Identify which cell holds the provided text, then report its (x, y) central coordinate. 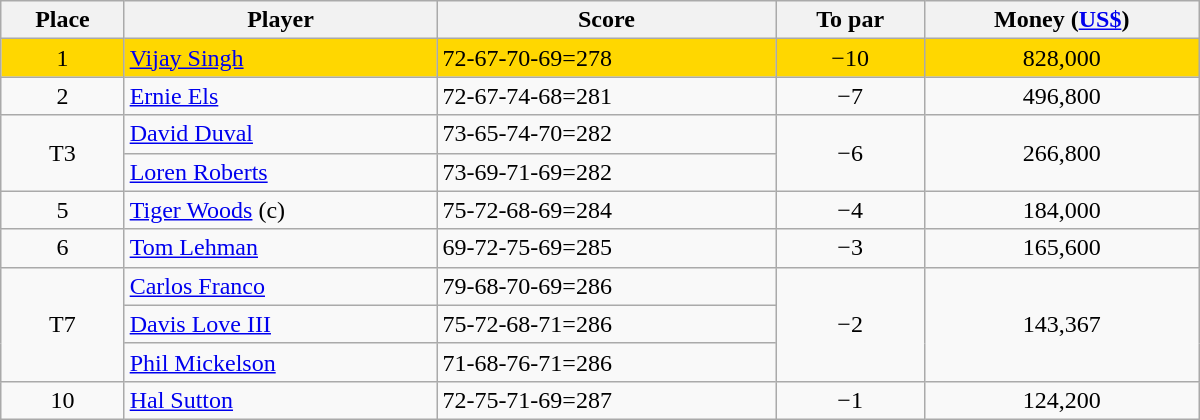
72-67-70-69=278 (606, 58)
Player (280, 20)
Ernie Els (280, 96)
69-72-75-69=285 (606, 248)
−3 (850, 248)
Tom Lehman (280, 248)
75-72-68-71=286 (606, 324)
Davis Love III (280, 324)
Place (62, 20)
71-68-76-71=286 (606, 362)
−2 (850, 324)
−4 (850, 210)
Loren Roberts (280, 172)
To par (850, 20)
Score (606, 20)
165,600 (1062, 248)
184,000 (1062, 210)
Vijay Singh (280, 58)
73-65-74-70=282 (606, 134)
1 (62, 58)
496,800 (1062, 96)
72-75-71-69=287 (606, 400)
5 (62, 210)
10 (62, 400)
73-69-71-69=282 (606, 172)
Money (US$) (1062, 20)
−7 (850, 96)
Tiger Woods (c) (280, 210)
T7 (62, 324)
75-72-68-69=284 (606, 210)
T3 (62, 153)
−6 (850, 153)
6 (62, 248)
828,000 (1062, 58)
Hal Sutton (280, 400)
Carlos Franco (280, 286)
143,367 (1062, 324)
72-67-74-68=281 (606, 96)
Phil Mickelson (280, 362)
124,200 (1062, 400)
−10 (850, 58)
−1 (850, 400)
2 (62, 96)
266,800 (1062, 153)
David Duval (280, 134)
79-68-70-69=286 (606, 286)
